Scan for the cell matching the given text and deliver its (X, Y) coordinate at center. 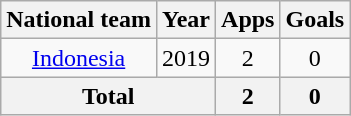
Goals (315, 20)
Indonesia (79, 58)
National team (79, 20)
Year (186, 20)
Apps (248, 20)
2019 (186, 58)
Total (108, 96)
